Locate the cell with the specified text and output its [X, Y] center coordinate. 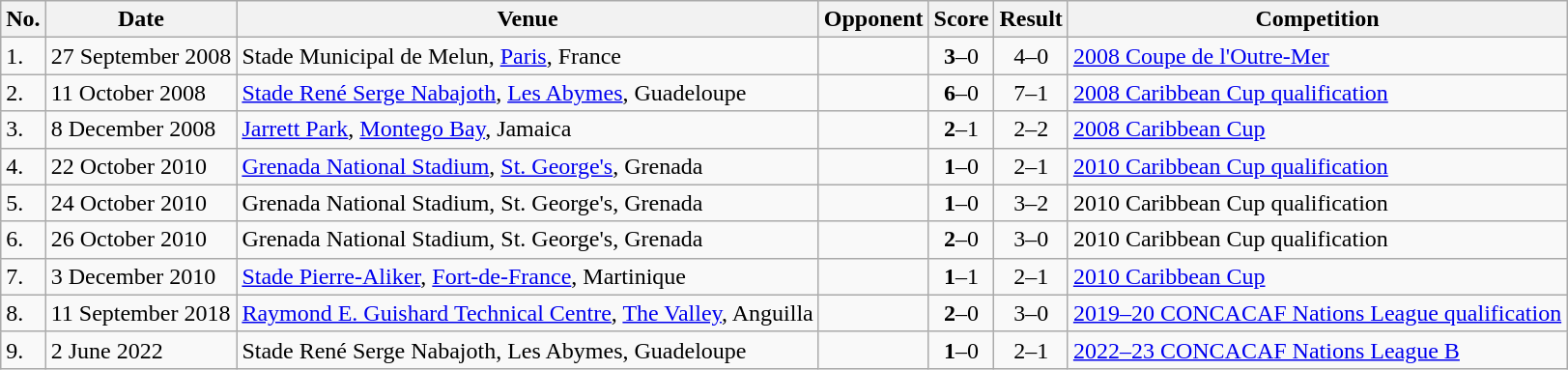
Date [141, 19]
22 October 2010 [141, 166]
2019–20 CONCACAF Nations League qualification [1317, 313]
No. [23, 19]
Competition [1317, 19]
1–1 [961, 276]
8. [23, 313]
2–2 [1031, 129]
2. [23, 93]
5. [23, 203]
Venue [527, 19]
27 September 2008 [141, 56]
2022–23 CONCACAF Nations League B [1317, 350]
6. [23, 240]
7. [23, 276]
11 October 2008 [141, 93]
7–1 [1031, 93]
9. [23, 350]
26 October 2010 [141, 240]
11 September 2018 [141, 313]
24 October 2010 [141, 203]
Raymond E. Guishard Technical Centre, The Valley, Anguilla [527, 313]
1. [23, 56]
6–0 [961, 93]
4. [23, 166]
Stade Municipal de Melun, Paris, France [527, 56]
2010 Caribbean Cup [1317, 276]
8 December 2008 [141, 129]
2 June 2022 [141, 350]
Result [1031, 19]
Opponent [873, 19]
4–0 [1031, 56]
3 December 2010 [141, 276]
Jarrett Park, Montego Bay, Jamaica [527, 129]
Score [961, 19]
Stade Pierre-Aliker, Fort-de-France, Martinique [527, 276]
2008 Caribbean Cup qualification [1317, 93]
3–2 [1031, 203]
2008 Coupe de l'Outre-Mer [1317, 56]
3. [23, 129]
2008 Caribbean Cup [1317, 129]
